Locate the cell with the specified text and output its [X, Y] center coordinate. 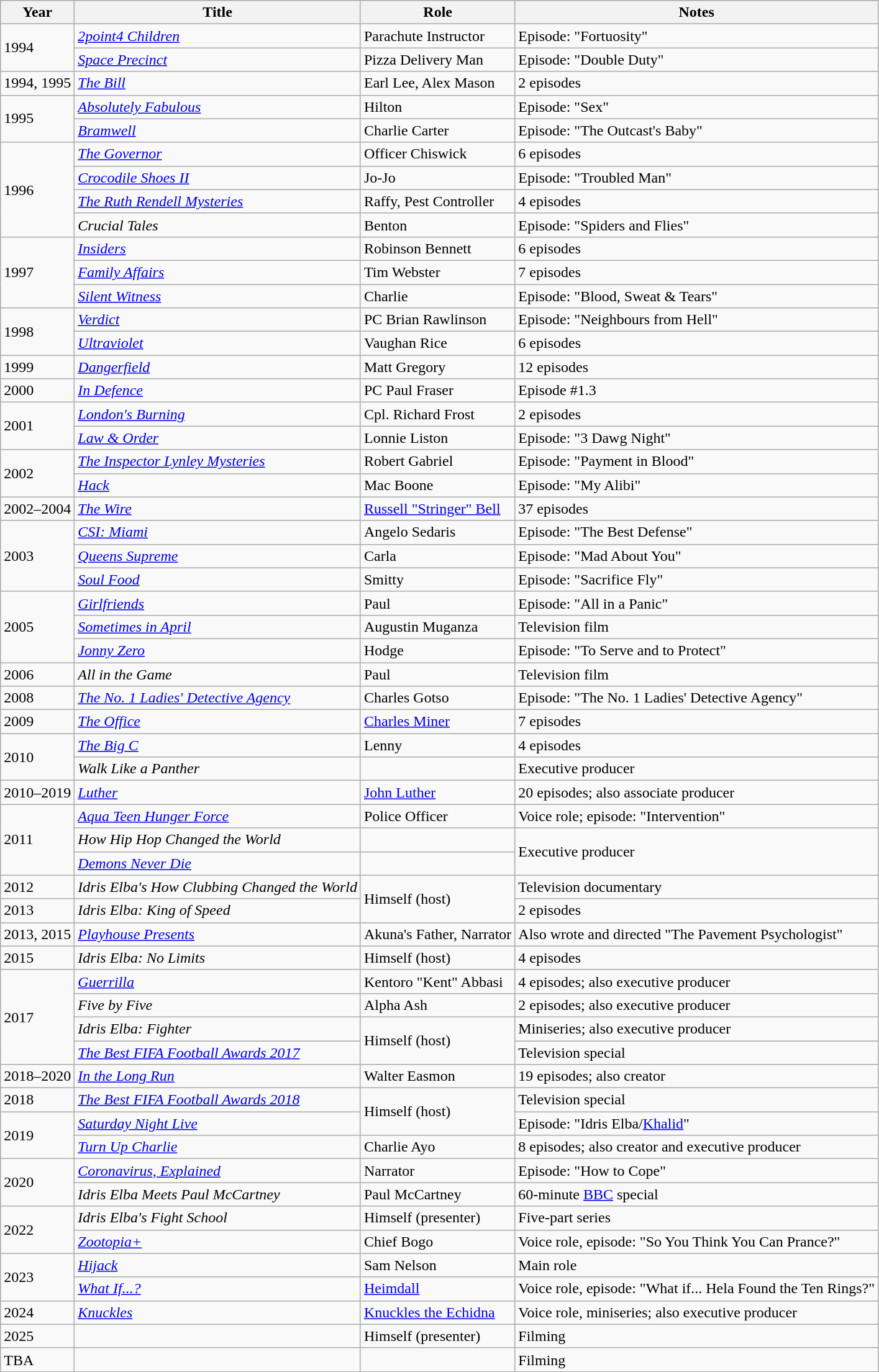
Earl Lee, Alex Mason [437, 83]
Verdict [217, 320]
Akuna's Father, Narrator [437, 934]
Bramwell [217, 130]
PC Paul Fraser [437, 391]
Voice role, miniseries; also executive producer [697, 1312]
The Big C [217, 745]
1995 [37, 119]
Parachute Instructor [437, 36]
Guerrilla [217, 981]
Angelo Sedaris [437, 532]
1994 [37, 48]
Episode #1.3 [697, 391]
Hack [217, 485]
Family Affairs [217, 272]
Chief Bogo [437, 1242]
Absolutely Fabulous [217, 107]
The Ruth Rendell Mysteries [217, 201]
Charlie Carter [437, 130]
Insiders [217, 248]
John Luther [437, 793]
Television documentary [697, 887]
Alpha Ash [437, 1005]
Lonnie Liston [437, 438]
Vaughan Rice [437, 343]
Smitty [437, 579]
Also wrote and directed "The Pavement Psychologist" [697, 934]
Raffy, Pest Controller [437, 201]
Crocodile Shoes II [217, 178]
Officer Chiswick [437, 154]
TBA [37, 1360]
Main role [697, 1265]
Paul McCartney [437, 1194]
Year [37, 12]
Zootopia+ [217, 1242]
Episode: "Sacrifice Fly" [697, 579]
Miniseries; also executive producer [697, 1029]
2002–2004 [37, 509]
CSI: Miami [217, 532]
Episode: "Double Duty" [697, 60]
Episode: "Spiders and Flies" [697, 225]
The Bill [217, 83]
Russell "Stringer" Bell [437, 509]
2011 [37, 840]
Episode: "Fortuosity" [697, 36]
Robert Gabriel [437, 461]
Augustin Muganza [437, 627]
Episode: "All in a Panic" [697, 603]
Ultraviolet [217, 343]
Five by Five [217, 1005]
2point4 Children [217, 36]
Cpl. Richard Frost [437, 414]
Jonny Zero [217, 650]
All in the Game [217, 674]
4 episodes; also executive producer [697, 981]
In Defence [217, 391]
Jo-Jo [437, 178]
2001 [37, 426]
Turn Up Charlie [217, 1147]
12 episodes [697, 367]
Idris Elba: King of Speed [217, 911]
London's Burning [217, 414]
2009 [37, 722]
Police Officer [437, 816]
Playhouse Presents [217, 934]
Episode: "Troubled Man" [697, 178]
2 episodes; also executive producer [697, 1005]
Idris Elba's Fight School [217, 1218]
Charles Miner [437, 722]
What If...? [217, 1289]
Voice role; episode: "Intervention" [697, 816]
1998 [37, 332]
Episode: "3 Dawg Night" [697, 438]
Role [437, 12]
2002 [37, 473]
1999 [37, 367]
2025 [37, 1336]
Hijack [217, 1265]
The Inspector Lynley Mysteries [217, 461]
Voice role, episode: "What if... Hela Found the Ten Rings?" [697, 1289]
2017 [37, 1017]
Episode: "Neighbours from Hell" [697, 320]
The Best FIFA Football Awards 2017 [217, 1053]
Crucial Tales [217, 225]
Knuckles [217, 1312]
2013 [37, 911]
Robinson Bennett [437, 248]
2018 [37, 1100]
20 episodes; also associate producer [697, 793]
Idris Elba: Fighter [217, 1029]
Heimdall [437, 1289]
Episode: "Payment in Blood" [697, 461]
2022 [37, 1230]
Space Precinct [217, 60]
Voice role, episode: "So You Think You Can Prance?" [697, 1242]
2018–2020 [37, 1076]
2006 [37, 674]
Notes [697, 12]
Charlie Ayo [437, 1147]
2020 [37, 1183]
Sam Nelson [437, 1265]
2013, 2015 [37, 934]
How Hip Hop Changed the World [217, 840]
Pizza Delivery Man [437, 60]
The Best FIFA Football Awards 2018 [217, 1100]
Episode: "How to Cope" [697, 1171]
Kentoro "Kent" Abbasi [437, 981]
Episode: "My Alibi" [697, 485]
Soul Food [217, 579]
Carla [437, 556]
In the Long Run [217, 1076]
Sometimes in April [217, 627]
The Wire [217, 509]
Knuckles the Echidna [437, 1312]
Tim Webster [437, 272]
Episode: "Idris Elba/Khalid" [697, 1124]
2010 [37, 757]
Walk Like a Panther [217, 769]
1994, 1995 [37, 83]
2003 [37, 556]
1997 [37, 272]
Charlie [437, 296]
Queens Supreme [217, 556]
Benton [437, 225]
Hodge [437, 650]
Episode: "The Outcast's Baby" [697, 130]
2023 [37, 1277]
Dangerfield [217, 367]
Five-part series [697, 1218]
60-minute BBC special [697, 1194]
2010–2019 [37, 793]
2000 [37, 391]
19 episodes; also creator [697, 1076]
Saturday Night Live [217, 1124]
2005 [37, 627]
1996 [37, 189]
Lenny [437, 745]
Episode: "Blood, Sweat & Tears" [697, 296]
Episode: "The No. 1 Ladies' Detective Agency" [697, 698]
The No. 1 Ladies' Detective Agency [217, 698]
Idris Elba: No Limits [217, 958]
Aqua Teen Hunger Force [217, 816]
Idris Elba's How Clubbing Changed the World [217, 887]
Episode: "The Best Defense" [697, 532]
Luther [217, 793]
Episode: "Mad About You" [697, 556]
Episode: "Sex" [697, 107]
2019 [37, 1135]
Narrator [437, 1171]
Episode: "To Serve and to Protect" [697, 650]
Title [217, 12]
Hilton [437, 107]
37 episodes [697, 509]
2015 [37, 958]
The Governor [217, 154]
Matt Gregory [437, 367]
8 episodes; also creator and executive producer [697, 1147]
2012 [37, 887]
Walter Easmon [437, 1076]
Mac Boone [437, 485]
Coronavirus, Explained [217, 1171]
PC Brian Rawlinson [437, 320]
Charles Gotso [437, 698]
2008 [37, 698]
Silent Witness [217, 296]
2024 [37, 1312]
The Office [217, 722]
Idris Elba Meets Paul McCartney [217, 1194]
Law & Order [217, 438]
Demons Never Die [217, 863]
Girlfriends [217, 603]
